Locate the cell with the specified text and output its (x, y) center coordinate. 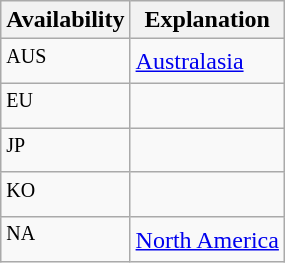
Availability (66, 20)
Australasia (207, 62)
KO (66, 194)
JP (66, 150)
North America (207, 240)
EU (66, 106)
NA (66, 240)
AUS (66, 62)
Explanation (207, 20)
